Scan for the cell matching the given text and deliver its [x, y] coordinate at center. 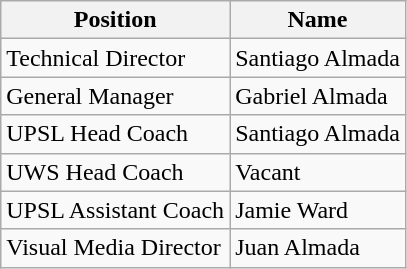
Juan Almada [318, 248]
Name [318, 20]
Technical Director [116, 58]
Gabriel Almada [318, 96]
Visual Media Director [116, 248]
Vacant [318, 172]
UWS Head Coach [116, 172]
General Manager [116, 96]
UPSL Assistant Coach [116, 210]
Position [116, 20]
UPSL Head Coach [116, 134]
Jamie Ward [318, 210]
